Output the (x, y) coordinate of the center of the cell containing the given text.  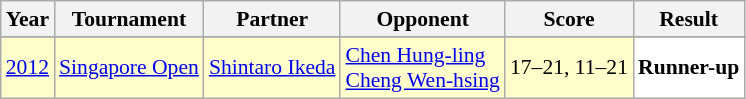
Partner (272, 19)
Singapore Open (129, 68)
Opponent (422, 19)
Runner-up (688, 68)
Tournament (129, 19)
2012 (28, 68)
Score (569, 19)
Year (28, 19)
17–21, 11–21 (569, 68)
Chen Hung-ling Cheng Wen-hsing (422, 68)
Result (688, 19)
Shintaro Ikeda (272, 68)
